Search for the cell housing the specified text and yield its (X, Y) center coordinate. 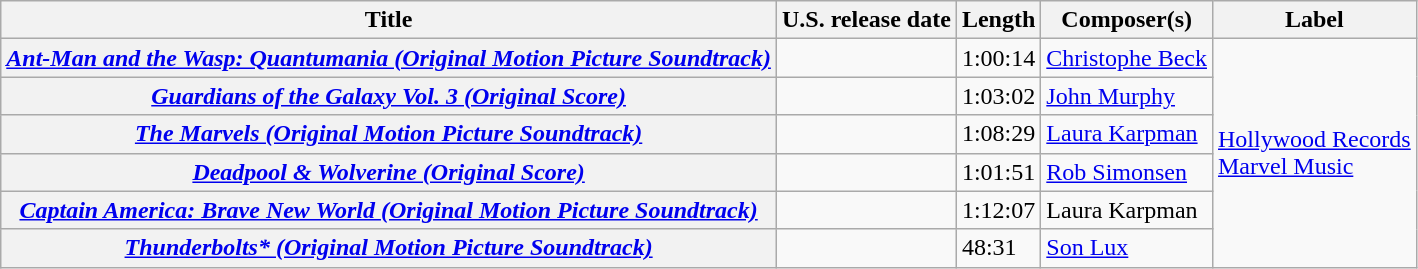
1:03:02 (998, 96)
The Marvels (Original Motion Picture Soundtrack) (389, 134)
Captain America: Brave New World (Original Motion Picture Soundtrack) (389, 210)
Ant-Man and the Wasp: Quantumania (Original Motion Picture Soundtrack) (389, 58)
Deadpool & Wolverine (Original Score) (389, 172)
1:01:51 (998, 172)
Hollywood RecordsMarvel Music (1314, 153)
1:00:14 (998, 58)
U.S. release date (866, 20)
1:08:29 (998, 134)
Length (998, 20)
Rob Simonsen (1127, 172)
Thunderbolts* (Original Motion Picture Soundtrack) (389, 248)
Guardians of the Galaxy Vol. 3 (Original Score) (389, 96)
Label (1314, 20)
Christophe Beck (1127, 58)
Composer(s) (1127, 20)
1:12:07 (998, 210)
John Murphy (1127, 96)
Title (389, 20)
48:31 (998, 248)
Son Lux (1127, 248)
